Find where the given text appears and provide that cell's center as [X, Y] coordinate. 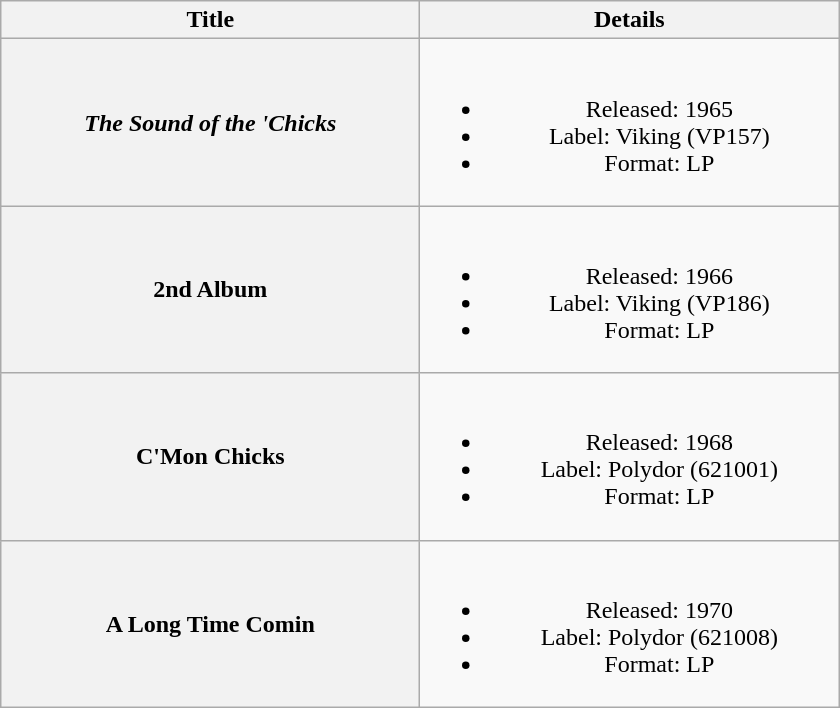
Title [210, 20]
The Sound of the 'Chicks [210, 122]
C'Mon Chicks [210, 456]
A Long Time Comin [210, 624]
2nd Album [210, 290]
Released: 1966Label: Viking (VP186)Format: LP [630, 290]
Released: 1970Label: Polydor (621008)Format: LP [630, 624]
Released: 1968Label: Polydor (621001)Format: LP [630, 456]
Released: 1965Label: Viking (VP157)Format: LP [630, 122]
Details [630, 20]
